Search for the cell housing the specified text and yield its [X, Y] center coordinate. 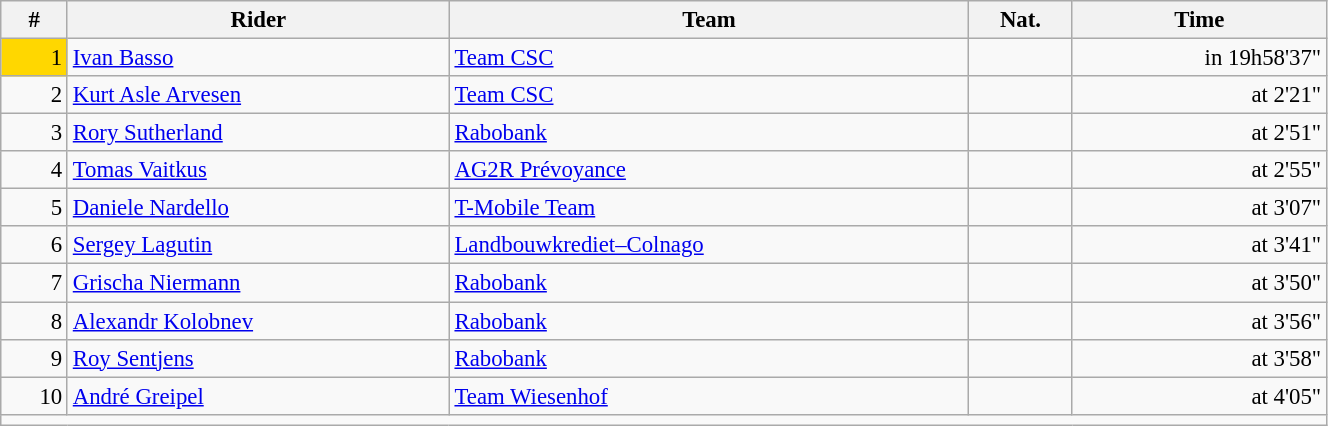
6 [34, 245]
Team Wiesenhof [709, 396]
at 3'41" [1199, 245]
AG2R Prévoyance [709, 170]
T-Mobile Team [709, 208]
Sergey Lagutin [258, 245]
Rory Sutherland [258, 133]
at 2'55" [1199, 170]
4 [34, 170]
André Greipel [258, 396]
1 [34, 58]
8 [34, 321]
at 2'51" [1199, 133]
2 [34, 95]
Rider [258, 20]
Tomas Vaitkus [258, 170]
Alexandr Kolobnev [258, 321]
Landbouwkrediet–Colnago [709, 245]
Team [709, 20]
Nat. [1020, 20]
at 3'56" [1199, 321]
9 [34, 358]
at 3'07" [1199, 208]
Time [1199, 20]
Daniele Nardello [258, 208]
7 [34, 283]
at 2'21" [1199, 95]
5 [34, 208]
in 19h58'37" [1199, 58]
3 [34, 133]
at 3'50" [1199, 283]
at 4'05" [1199, 396]
at 3'58" [1199, 358]
Roy Sentjens [258, 358]
Ivan Basso [258, 58]
Kurt Asle Arvesen [258, 95]
Grischa Niermann [258, 283]
10 [34, 396]
# [34, 20]
